From the cell containing the given text, extract its center point as [X, Y] coordinate. 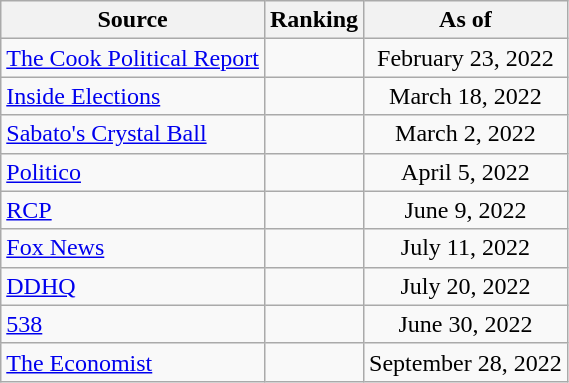
As of [466, 20]
March 18, 2022 [466, 96]
March 2, 2022 [466, 134]
Inside Elections [133, 96]
Politico [133, 172]
The Cook Political Report [133, 58]
Ranking [314, 20]
February 23, 2022 [466, 58]
RCP [133, 210]
April 5, 2022 [466, 172]
Sabato's Crystal Ball [133, 134]
July 20, 2022 [466, 286]
The Economist [133, 362]
July 11, 2022 [466, 248]
DDHQ [133, 286]
538 [133, 324]
September 28, 2022 [466, 362]
June 9, 2022 [466, 210]
Fox News [133, 248]
June 30, 2022 [466, 324]
Source [133, 20]
